Pinpoint the cell where the given text exists, returning its (X, Y) midpoint coordinate. 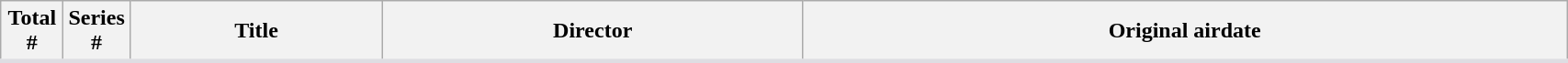
Series# (96, 31)
Total# (32, 31)
Director (593, 31)
Original airdate (1185, 31)
Title (255, 31)
